Provide the [X, Y] coordinate of the cell's center where the given text is located.  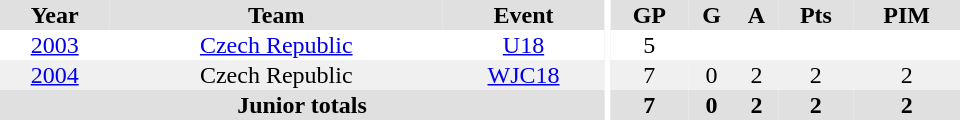
2003 [54, 45]
Pts [816, 15]
Year [54, 15]
Junior totals [302, 105]
GP [649, 15]
A [757, 15]
Team [276, 15]
U18 [524, 45]
5 [649, 45]
Event [524, 15]
2004 [54, 75]
WJC18 [524, 75]
G [711, 15]
PIM [906, 15]
